Provide the (X, Y) coordinate of the cell's center where the given text is located.  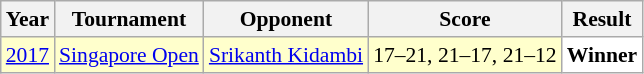
Singapore Open (129, 55)
Srikanth Kidambi (286, 55)
Score (465, 19)
Winner (602, 55)
Tournament (129, 19)
Opponent (286, 19)
Result (602, 19)
17–21, 21–17, 21–12 (465, 55)
2017 (28, 55)
Year (28, 19)
